Detect which cell encompasses the target text, then output its [x, y] center coordinate. 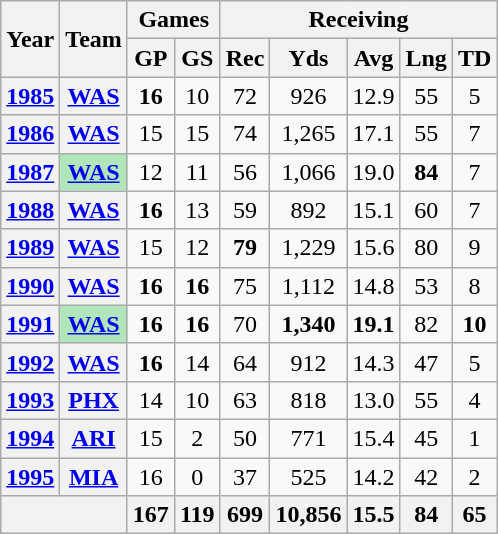
15.6 [374, 248]
60 [426, 210]
926 [308, 96]
Year [30, 39]
MIA [94, 477]
15.1 [374, 210]
Team [94, 39]
TD [474, 58]
63 [245, 400]
0 [197, 477]
12.9 [374, 96]
37 [245, 477]
9 [474, 248]
59 [245, 210]
GS [197, 58]
17.1 [374, 134]
14.8 [374, 286]
1,112 [308, 286]
1985 [30, 96]
Yds [308, 58]
1994 [30, 438]
699 [245, 515]
1988 [30, 210]
Rec [245, 58]
1989 [30, 248]
Avg [374, 58]
53 [426, 286]
14.3 [374, 362]
1992 [30, 362]
892 [308, 210]
14.2 [374, 477]
PHX [94, 400]
GP [150, 58]
64 [245, 362]
65 [474, 515]
42 [426, 477]
13 [197, 210]
Lng [426, 58]
1 [474, 438]
771 [308, 438]
1986 [30, 134]
1991 [30, 324]
1,340 [308, 324]
15.5 [374, 515]
70 [245, 324]
79 [245, 248]
525 [308, 477]
47 [426, 362]
72 [245, 96]
82 [426, 324]
45 [426, 438]
1,066 [308, 172]
1,265 [308, 134]
1,229 [308, 248]
4 [474, 400]
Receiving [358, 20]
15.4 [374, 438]
10,856 [308, 515]
80 [426, 248]
119 [197, 515]
19.1 [374, 324]
8 [474, 286]
56 [245, 172]
74 [245, 134]
1990 [30, 286]
1995 [30, 477]
75 [245, 286]
1987 [30, 172]
50 [245, 438]
13.0 [374, 400]
912 [308, 362]
Games [174, 20]
ARI [94, 438]
1993 [30, 400]
818 [308, 400]
11 [197, 172]
167 [150, 515]
19.0 [374, 172]
